Identify which cell holds the provided text, then report its [x, y] central coordinate. 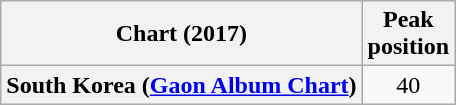
Peakposition [408, 34]
South Korea (Gaon Album Chart) [182, 85]
40 [408, 85]
Chart (2017) [182, 34]
